Provide the (x, y) coordinate of the cell's center where the given text is located.  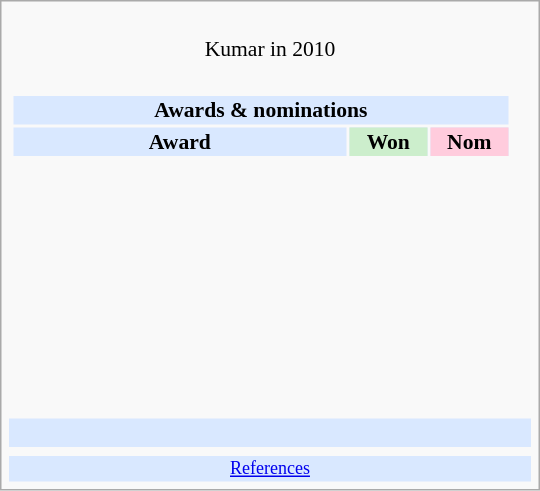
Won (388, 141)
References (270, 469)
Award (180, 141)
Awards & nominations (260, 110)
Awards & nominations Award Won Nom (270, 241)
Nom (469, 141)
Kumar in 2010 (270, 36)
